Scan for the cell matching the given text and deliver its (x, y) coordinate at center. 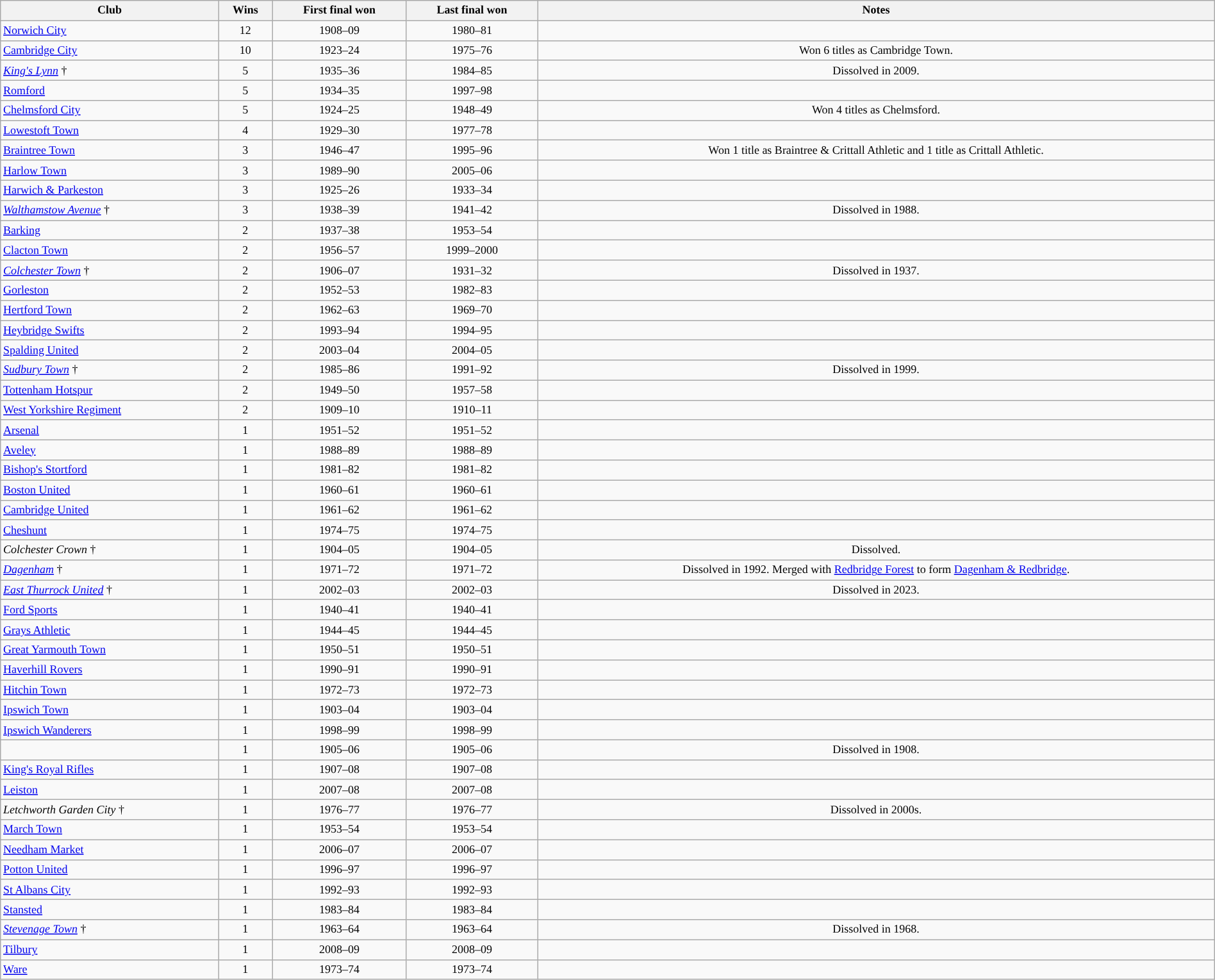
1989–90 (340, 170)
1991–92 (472, 370)
West Yorkshire Regiment (110, 410)
Ford Sports (110, 610)
1925–26 (340, 190)
King's Royal Rifles (110, 769)
12 (245, 31)
Harwich & Parkeston (110, 190)
1937–38 (340, 231)
1985–86 (340, 370)
1994–95 (472, 331)
Clacton Town (110, 250)
1948–49 (472, 110)
1952–53 (340, 290)
2004–05 (472, 350)
1923–24 (340, 50)
1934–35 (340, 90)
Won 6 titles as Cambridge Town. (876, 50)
Braintree Town (110, 150)
Potton United (110, 869)
East Thurrock United † (110, 590)
1982–83 (472, 290)
Ware (110, 969)
Dissolved in 1992. Merged with Redbridge Forest to form Dagenham & Redbridge. (876, 570)
1929–30 (340, 131)
1975–76 (472, 50)
Dissolved. (876, 550)
March Town (110, 829)
Dissolved in 1937. (876, 270)
1909–10 (340, 410)
1984–85 (472, 71)
Romford (110, 90)
Hertford Town (110, 310)
1962–63 (340, 310)
Last final won (472, 10)
1957–58 (472, 390)
1999–2000 (472, 250)
Won 4 titles as Chelmsford. (876, 110)
Club (110, 10)
Lowestoft Town (110, 131)
Hitchin Town (110, 690)
Colchester Town † (110, 270)
Leiston (110, 790)
Dissolved in 2023. (876, 590)
Walthamstow Avenue † (110, 210)
Colchester Crown † (110, 550)
Bishop's Stortford (110, 470)
Boston United (110, 490)
Dagenham † (110, 570)
Cheshunt (110, 529)
1969–70 (472, 310)
1995–96 (472, 150)
Aveley (110, 450)
1910–11 (472, 410)
1908–09 (340, 31)
1997–98 (472, 90)
4 (245, 131)
Cambridge United (110, 510)
First final won (340, 10)
Dissolved in 2009. (876, 71)
Spalding United (110, 350)
Barking (110, 231)
1933–34 (472, 190)
Wins (245, 10)
Stevenage Town † (110, 929)
Chelmsford City (110, 110)
Arsenal (110, 429)
Haverhill Rovers (110, 669)
Ipswich Town (110, 710)
Harlow Town (110, 170)
1946–47 (340, 150)
Gorleston (110, 290)
Sudbury Town † (110, 370)
Heybridge Swifts (110, 331)
Grays Athletic (110, 629)
10 (245, 50)
1956–57 (340, 250)
Needham Market (110, 850)
1993–94 (340, 331)
Letchworth Garden City † (110, 810)
1924–25 (340, 110)
Dissolved in 1988. (876, 210)
Great Yarmouth Town (110, 650)
Won 1 title as Braintree & Crittall Athletic and 1 title as Crittall Athletic. (876, 150)
1949–50 (340, 390)
St Albans City (110, 890)
2003–04 (340, 350)
Dissolved in 1999. (876, 370)
Tottenham Hotspur (110, 390)
Norwich City (110, 31)
Dissolved in 2000s. (876, 810)
1906–07 (340, 270)
Dissolved in 1968. (876, 929)
King's Lynn † (110, 71)
Notes (876, 10)
Cambridge City (110, 50)
Tilbury (110, 950)
Dissolved in 1908. (876, 750)
1941–42 (472, 210)
2005–06 (472, 170)
1938–39 (340, 210)
1977–78 (472, 131)
1935–36 (340, 71)
Ipswich Wanderers (110, 729)
1931–32 (472, 270)
1980–81 (472, 31)
Stansted (110, 909)
